Pinpoint the cell where the given text exists, returning its (X, Y) midpoint coordinate. 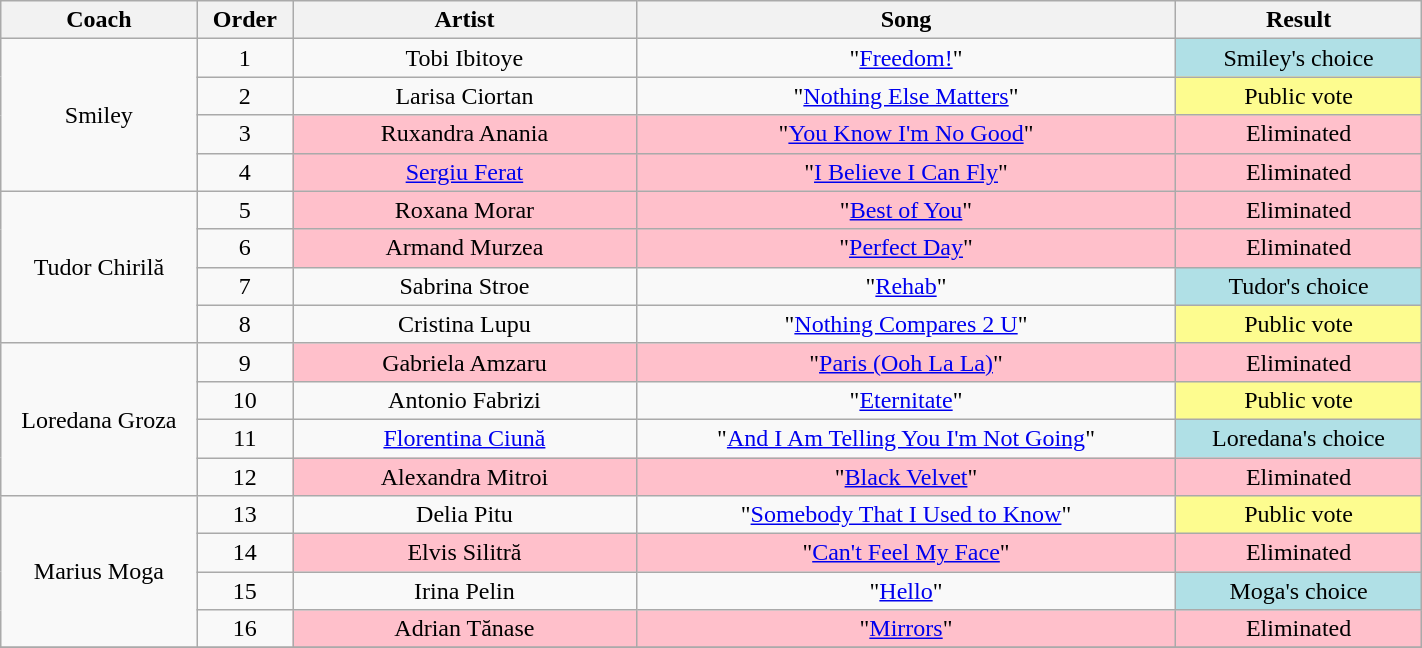
"Eternitate" (906, 400)
"Can't Feel My Face" (906, 553)
"Hello" (906, 591)
"And I Am Telling You I'm Not Going" (906, 438)
Adrian Tănase (464, 629)
Armand Murzea (464, 248)
Irina Pelin (464, 591)
Song (906, 20)
Gabriela Amzaru (464, 362)
4 (245, 172)
Elvis Silitră (464, 553)
"Paris (Ooh La La)" (906, 362)
"You Know I'm No Good" (906, 134)
Florentina Ciună (464, 438)
Cristina Lupu (464, 324)
Sabrina Stroe (464, 286)
12 (245, 477)
Ruxandra Anania (464, 134)
"Rehab" (906, 286)
Moga's choice (1298, 591)
14 (245, 553)
10 (245, 400)
Delia Pitu (464, 515)
6 (245, 248)
15 (245, 591)
Result (1298, 20)
9 (245, 362)
"Freedom!" (906, 58)
Antonio Fabrizi (464, 400)
Smiley's choice (1298, 58)
"Black Velvet" (906, 477)
Sergiu Ferat (464, 172)
"Somebody That I Used to Know" (906, 515)
"Nothing Else Matters" (906, 96)
Larisa Ciortan (464, 96)
"Perfect Day" (906, 248)
Order (245, 20)
8 (245, 324)
Artist (464, 20)
Smiley (99, 115)
16 (245, 629)
Tudor's choice (1298, 286)
Loredana Groza (99, 419)
"Nothing Compares 2 U" (906, 324)
Loredana's choice (1298, 438)
1 (245, 58)
Tobi Ibitoye (464, 58)
Roxana Morar (464, 210)
"I Believe I Can Fly" (906, 172)
5 (245, 210)
3 (245, 134)
Coach (99, 20)
"Best of You" (906, 210)
Alexandra Mitroi (464, 477)
13 (245, 515)
7 (245, 286)
11 (245, 438)
"Mirrors" (906, 629)
Marius Moga (99, 572)
Tudor Chirilă (99, 267)
2 (245, 96)
